Output the [X, Y] coordinate of the center of the cell containing the given text.  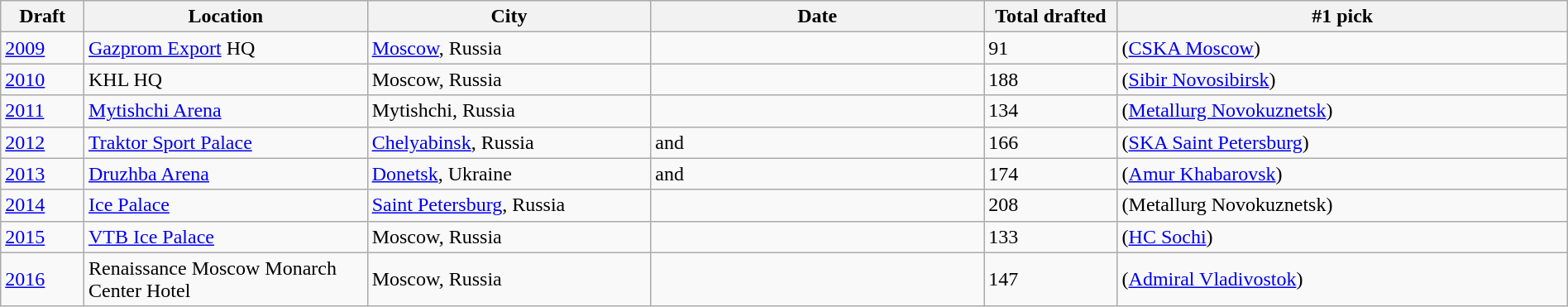
2014 [43, 205]
2016 [43, 280]
91 [1050, 48]
(Amur Khabarovsk) [1342, 174]
#1 pick [1342, 17]
Chelyabinsk, Russia [509, 142]
Mytishchi, Russia [509, 111]
Location [227, 17]
134 [1050, 111]
Renaissance Moscow Monarch Center Hotel [227, 280]
(Admiral Vladivostok) [1342, 280]
Ice Palace [227, 205]
2011 [43, 111]
147 [1050, 280]
2013 [43, 174]
2010 [43, 79]
208 [1050, 205]
City [509, 17]
Date [817, 17]
188 [1050, 79]
166 [1050, 142]
(Sibir Novosibirsk) [1342, 79]
KHL HQ [227, 79]
2012 [43, 142]
Gazprom Export HQ [227, 48]
Saint Petersburg, Russia [509, 205]
(SKA Saint Petersburg) [1342, 142]
Total drafted [1050, 17]
Traktor Sport Palace [227, 142]
2015 [43, 237]
Mytishchi Arena [227, 111]
(HC Sochi) [1342, 237]
133 [1050, 237]
(CSKA Moscow) [1342, 48]
174 [1050, 174]
VTB Ice Palace [227, 237]
2009 [43, 48]
Donetsk, Ukraine [509, 174]
Draft [43, 17]
Druzhba Arena [227, 174]
